Detect which cell encompasses the target text, then output its (X, Y) center coordinate. 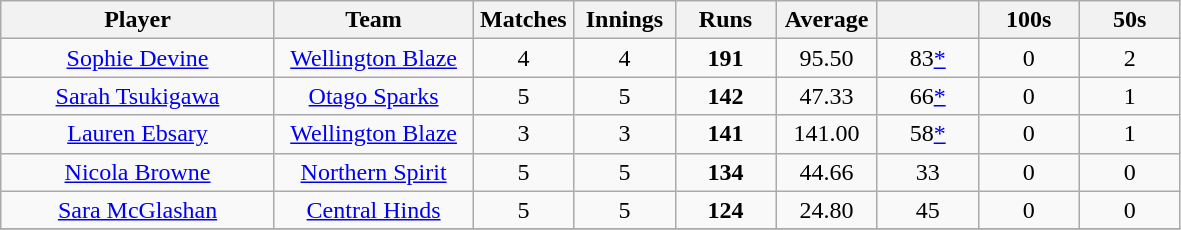
Sarah Tsukigawa (138, 96)
83* (928, 58)
124 (726, 210)
100s (1028, 20)
Team (374, 20)
Northern Spirit (374, 172)
45 (928, 210)
50s (1130, 20)
Sara McGlashan (138, 210)
Sophie Devine (138, 58)
141.00 (826, 134)
191 (726, 58)
Player (138, 20)
47.33 (826, 96)
Otago Sparks (374, 96)
33 (928, 172)
66* (928, 96)
Central Hinds (374, 210)
Matches (524, 20)
134 (726, 172)
24.80 (826, 210)
141 (726, 134)
Innings (624, 20)
Nicola Browne (138, 172)
58* (928, 134)
Runs (726, 20)
Lauren Ebsary (138, 134)
44.66 (826, 172)
2 (1130, 58)
Average (826, 20)
95.50 (826, 58)
142 (726, 96)
